Detect which cell encompasses the target text, then output its (X, Y) center coordinate. 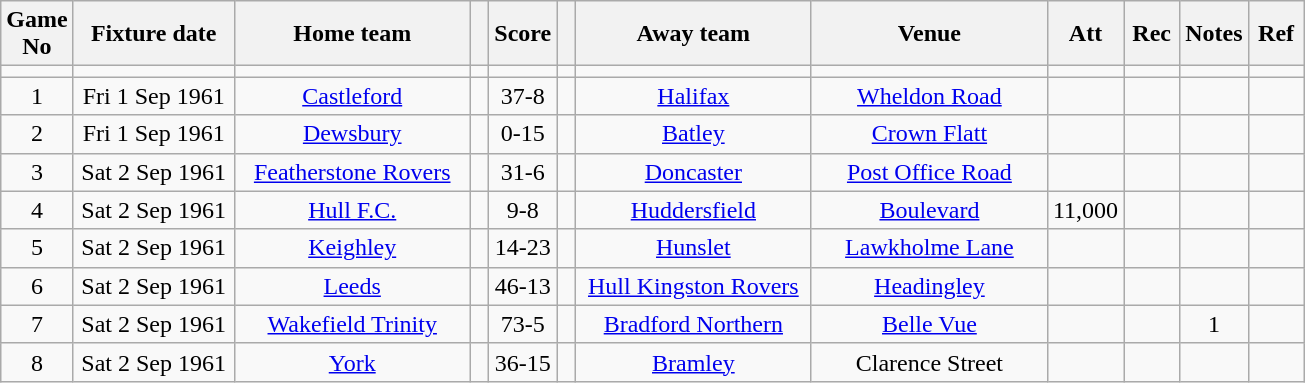
Clarence Street (929, 362)
9-8 (523, 210)
Home team (352, 34)
York (352, 362)
Venue (929, 34)
3 (37, 172)
Doncaster (693, 172)
7 (37, 324)
31-6 (523, 172)
8 (37, 362)
Ref (1276, 34)
Fixture date (154, 34)
Crown Flatt (929, 134)
Bramley (693, 362)
37-8 (523, 96)
46-13 (523, 286)
11,000 (1085, 210)
6 (37, 286)
5 (37, 248)
4 (37, 210)
Wheldon Road (929, 96)
Post Office Road (929, 172)
Belle Vue (929, 324)
Headingley (929, 286)
Att (1085, 34)
Rec (1152, 34)
Keighley (352, 248)
Wakefield Trinity (352, 324)
36-15 (523, 362)
Halifax (693, 96)
Game No (37, 34)
Castleford (352, 96)
Away team (693, 34)
Hunslet (693, 248)
73-5 (523, 324)
2 (37, 134)
Bradford Northern (693, 324)
Batley (693, 134)
Huddersfield (693, 210)
Leeds (352, 286)
Lawkholme Lane (929, 248)
Dewsbury (352, 134)
Notes (1214, 34)
0-15 (523, 134)
Boulevard (929, 210)
14-23 (523, 248)
Featherstone Rovers (352, 172)
Hull F.C. (352, 210)
Score (523, 34)
Hull Kingston Rovers (693, 286)
